Find where the given text appears and provide that cell's center as (x, y) coordinate. 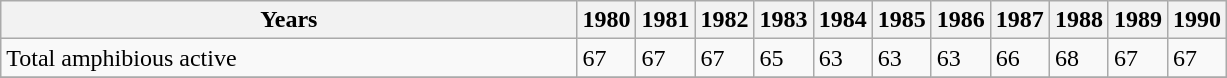
1987 (1020, 20)
Years (289, 20)
1981 (666, 20)
1986 (960, 20)
66 (1020, 58)
1984 (842, 20)
Total amphibious active (289, 58)
1980 (606, 20)
1989 (1138, 20)
1983 (784, 20)
1988 (1078, 20)
68 (1078, 58)
1982 (724, 20)
1985 (902, 20)
65 (784, 58)
1990 (1196, 20)
